Determine the [X, Y] coordinate at the center of the cell enclosing the given text.  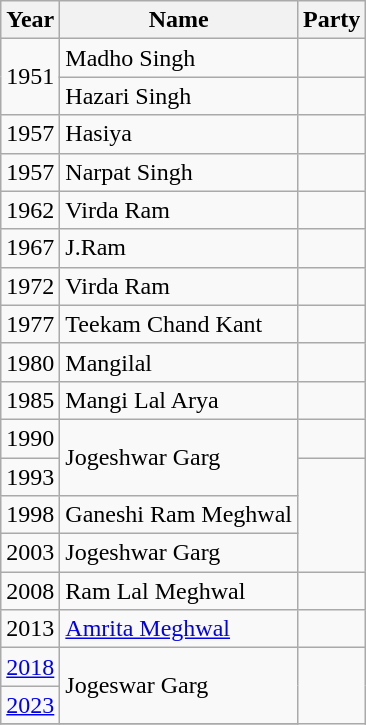
2023 [30, 705]
Teekam Chand Kant [179, 324]
1967 [30, 248]
2003 [30, 553]
1990 [30, 438]
Mangilal [179, 362]
1993 [30, 477]
Ram Lal Meghwal [179, 591]
2013 [30, 629]
Name [179, 20]
1998 [30, 515]
1977 [30, 324]
2008 [30, 591]
Party [331, 20]
Amrita Meghwal [179, 629]
1951 [30, 77]
Narpat Singh [179, 172]
Hasiya [179, 134]
1980 [30, 362]
Year [30, 20]
Ganeshi Ram Meghwal [179, 515]
1972 [30, 286]
Mangi Lal Arya [179, 400]
Jogeswar Garg [179, 686]
Hazari Singh [179, 96]
J.Ram [179, 248]
2018 [30, 667]
1985 [30, 400]
1962 [30, 210]
Madho Singh [179, 58]
